For the text-containing cell, return its midpoint in (x, y) coordinate format. 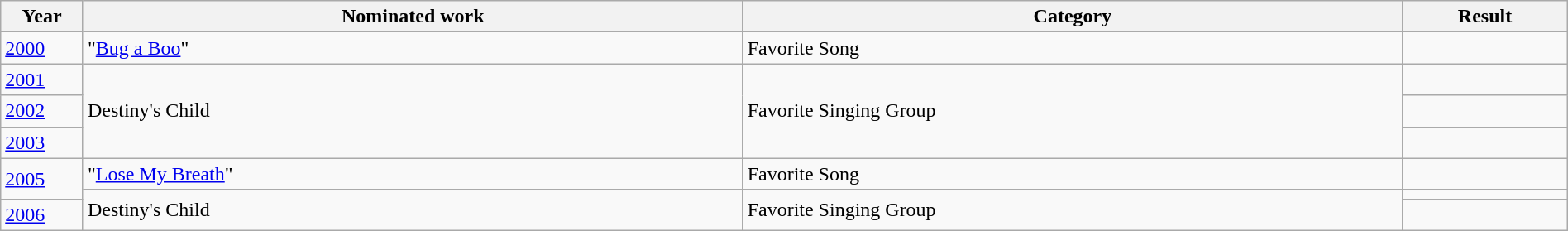
2003 (42, 142)
2000 (42, 48)
"Bug a Boo" (413, 48)
"Lose My Breath" (413, 174)
2005 (42, 179)
2006 (42, 214)
Year (42, 17)
2002 (42, 111)
Nominated work (413, 17)
Result (1485, 17)
Category (1073, 17)
2001 (42, 79)
